Pinpoint the cell where the given text exists, returning its (X, Y) midpoint coordinate. 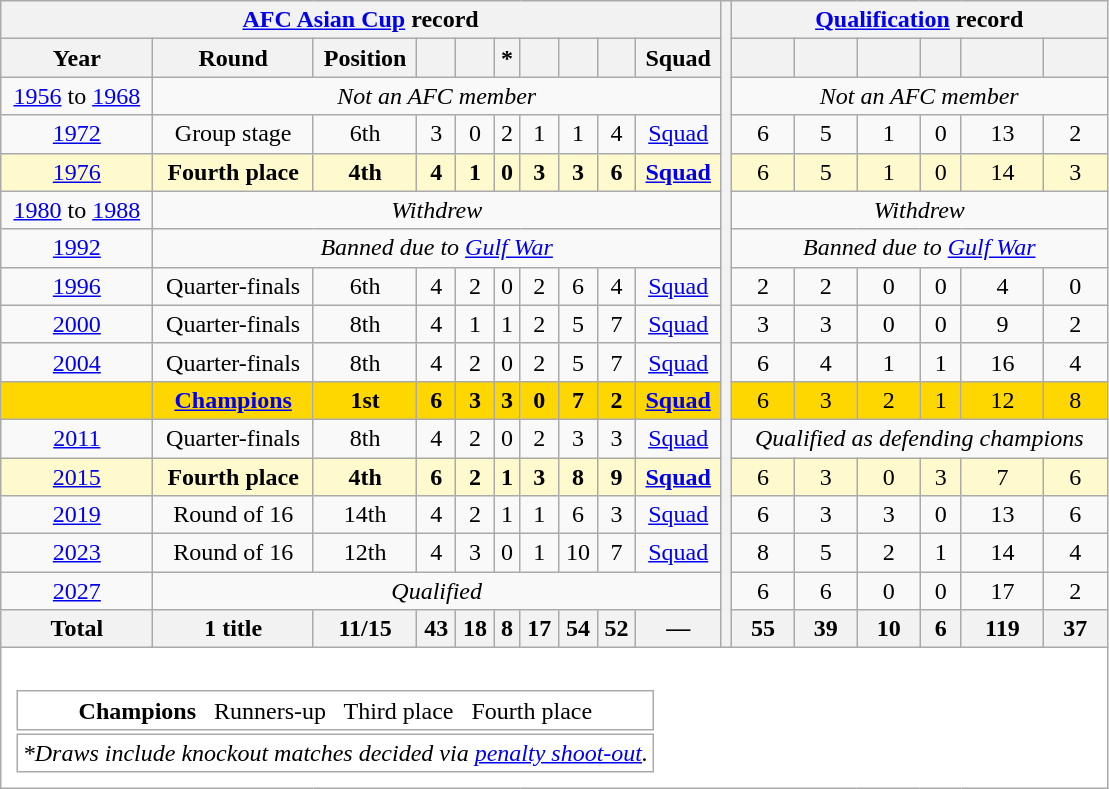
14th (365, 515)
1956 to 1968 (77, 96)
* (506, 58)
16 (1002, 362)
37 (1076, 629)
1996 (77, 286)
Year (77, 58)
Round (233, 58)
2023 (77, 553)
Champions (233, 400)
— (678, 629)
Qualified as defending champions (920, 438)
2027 (77, 591)
55 (764, 629)
Qualification record (920, 20)
119 (1002, 629)
*Draws include knockout matches decided via penalty shoot-out. (335, 753)
Group stage (233, 134)
2000 (77, 324)
AFC Asian Cup record (361, 20)
Total (77, 629)
43 (436, 629)
Qualified (437, 591)
2015 (77, 477)
1976 (77, 172)
11/15 (365, 629)
1980 to 1988 (77, 210)
18 (476, 629)
1 title (233, 629)
Champions Runners-up Third place Fourth place (335, 711)
2019 (77, 515)
1st (365, 400)
1972 (77, 134)
1992 (77, 248)
39 (826, 629)
Position (365, 58)
52 (616, 629)
2004 (77, 362)
12 (1002, 400)
Champions Runners-up Third place Fourth place *Draws include knockout matches decided via penalty shoot-out. (554, 718)
12th (365, 553)
54 (578, 629)
2011 (77, 438)
